Find where the given text appears and provide that cell's center as (x, y) coordinate. 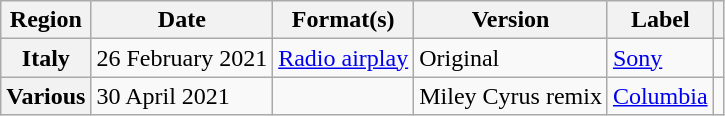
Sony (660, 58)
Radio airplay (344, 58)
Italy (46, 58)
30 April 2021 (182, 96)
Various (46, 96)
Label (660, 20)
Miley Cyrus remix (511, 96)
26 February 2021 (182, 58)
Region (46, 20)
Original (511, 58)
Format(s) (344, 20)
Date (182, 20)
Columbia (660, 96)
Version (511, 20)
